Locate the cell with the specified text and output its (X, Y) center coordinate. 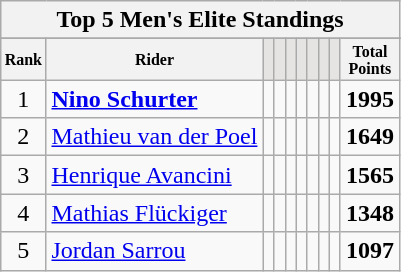
TotalPoints (370, 60)
1995 (370, 99)
Rider (154, 60)
5 (24, 251)
3 (24, 175)
Jordan Sarrou (154, 251)
4 (24, 213)
1097 (370, 251)
Henrique Avancini (154, 175)
1565 (370, 175)
Nino Schurter (154, 99)
Mathias Flückiger (154, 213)
1649 (370, 137)
1 (24, 99)
Mathieu van der Poel (154, 137)
2 (24, 137)
1348 (370, 213)
Top 5 Men's Elite Standings (200, 20)
Rank (24, 60)
